Return [X, Y] of the center of cell containing provided text 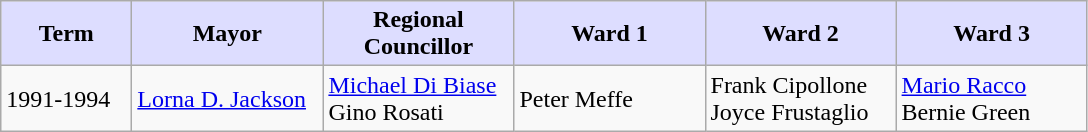
Ward 2 [800, 34]
Mayor [228, 34]
Frank CipolloneJoyce Frustaglio [800, 98]
Lorna D. Jackson [228, 98]
Regional Councillor [418, 34]
Term [66, 34]
Mario RaccoBernie Green [992, 98]
Michael Di BiaseGino Rosati [418, 98]
Peter Meffe [610, 98]
Ward 3 [992, 34]
Ward 1 [610, 34]
1991-1994 [66, 98]
